Output the (x, y) coordinate of the center of the cell containing the given text.  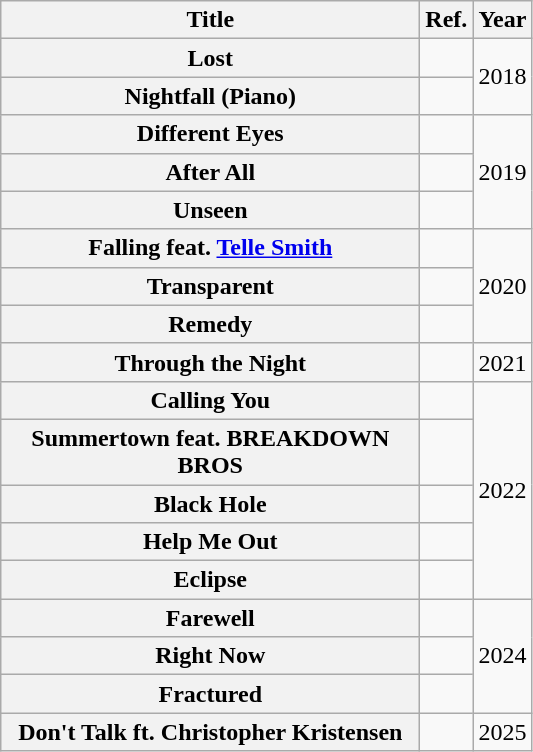
Lost (210, 58)
Help Me Out (210, 542)
2024 (502, 656)
2021 (502, 362)
Through the Night (210, 362)
Calling You (210, 400)
Title (210, 20)
2022 (502, 490)
Year (502, 20)
2018 (502, 77)
Unseen (210, 210)
2025 (502, 732)
Transparent (210, 286)
Eclipse (210, 580)
Fractured (210, 694)
Nightfall (Piano) (210, 96)
Don't Talk ft. Christopher Kristensen (210, 732)
2019 (502, 172)
Remedy (210, 324)
Black Hole (210, 503)
Falling feat. Telle Smith (210, 248)
Right Now (210, 656)
2020 (502, 286)
Farewell (210, 618)
Ref. (446, 20)
Summertown feat. BREAKDOWN BROS (210, 452)
Different Eyes (210, 134)
After All (210, 172)
